Output the [x, y] coordinate of the center of the cell containing the given text.  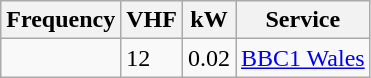
Frequency [61, 20]
0.02 [208, 58]
12 [152, 58]
VHF [152, 20]
kW [208, 20]
BBC1 Wales [304, 58]
Service [304, 20]
